Determine the [x, y] coordinate at the center of the cell enclosing the given text.  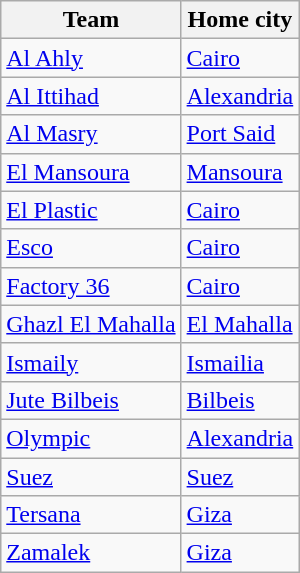
Ismailia [240, 362]
Jute Bilbeis [91, 400]
Bilbeis [240, 400]
Esco [91, 248]
Zamalek [91, 553]
Mansoura [240, 172]
Olympic [91, 438]
Team [91, 20]
El Mansoura [91, 172]
Ghazl El Mahalla [91, 324]
Tersana [91, 515]
El Plastic [91, 210]
Home city [240, 20]
Al Ahly [91, 58]
Factory 36 [91, 286]
Port Said [240, 134]
Al Masry [91, 134]
Al Ittihad [91, 96]
El Mahalla [240, 324]
Ismaily [91, 362]
